Output the (x, y) coordinate of the center of the cell containing the given text.  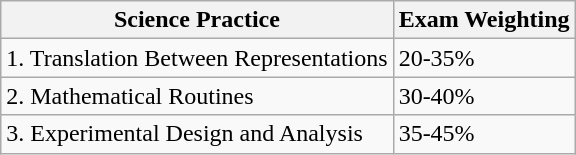
3. Experimental Design and Analysis (197, 134)
1. Translation Between Representations (197, 58)
20-35% (484, 58)
2. Mathematical Routines (197, 96)
Exam Weighting (484, 20)
30-40% (484, 96)
35-45% (484, 134)
Science Practice (197, 20)
